Pinpoint the cell where the given text exists, returning its [X, Y] midpoint coordinate. 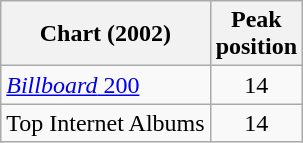
Top Internet Albums [106, 123]
Billboard 200 [106, 85]
Peakposition [256, 34]
Chart (2002) [106, 34]
